Return the (X, Y) coordinate for the center point of the cell that contains the specified text.  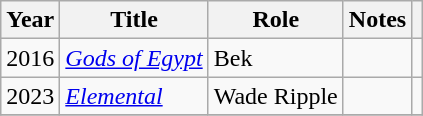
Title (134, 20)
2023 (30, 96)
Bek (276, 58)
Role (276, 20)
Year (30, 20)
Notes (377, 20)
2016 (30, 58)
Wade Ripple (276, 96)
Gods of Egypt (134, 58)
Elemental (134, 96)
